For the text-containing cell, return its midpoint in (x, y) coordinate format. 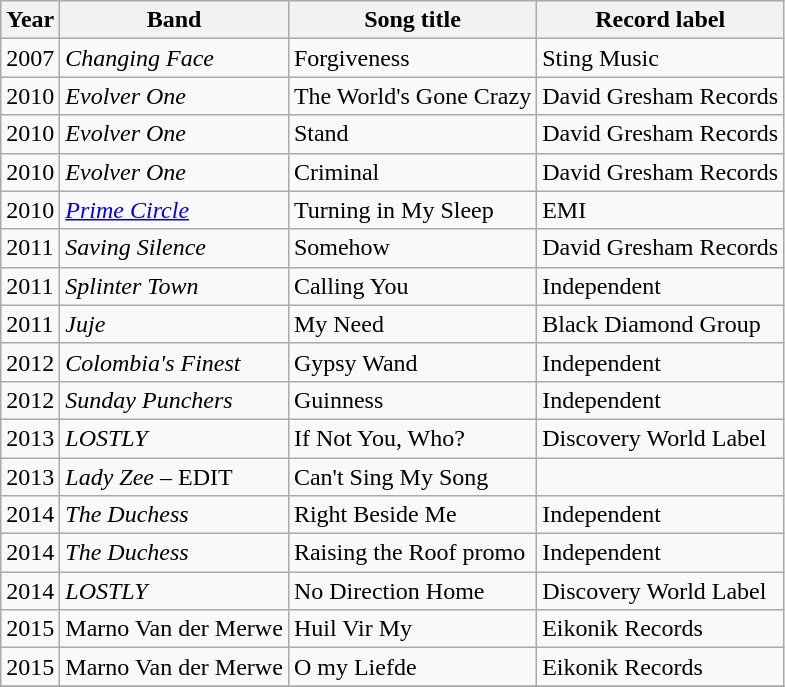
Huil Vir My (412, 629)
Song title (412, 20)
Colombia's Finest (174, 362)
Calling You (412, 286)
Splinter Town (174, 286)
2007 (30, 58)
Saving Silence (174, 248)
Criminal (412, 172)
Sting Music (660, 58)
Turning in My Sleep (412, 210)
Year (30, 20)
My Need (412, 324)
O my Liefde (412, 667)
Forgiveness (412, 58)
No Direction Home (412, 591)
Record label (660, 20)
Right Beside Me (412, 515)
EMI (660, 210)
Band (174, 20)
Black Diamond Group (660, 324)
If Not You, Who? (412, 438)
Raising the Roof promo (412, 553)
Guinness (412, 400)
Juje (174, 324)
Sunday Punchers (174, 400)
Stand (412, 134)
Lady Zee – EDIT (174, 477)
The World's Gone Crazy (412, 96)
Prime Circle (174, 210)
Can't Sing My Song (412, 477)
Changing Face (174, 58)
Somehow (412, 248)
Gypsy Wand (412, 362)
